Provide the [x, y] coordinate of the cell's center where the given text is located.  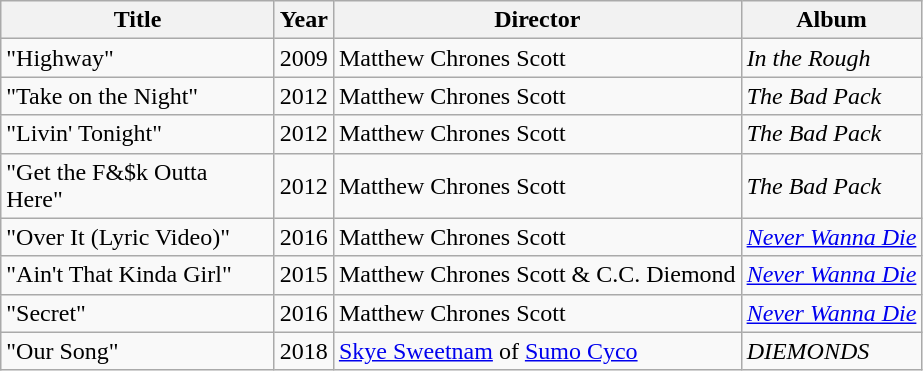
Skye Sweetnam of Sumo Cyco [537, 351]
2018 [304, 351]
Matthew Chrones Scott & C.C. Diemond [537, 275]
In the Rough [832, 58]
"Our Song" [138, 351]
Album [832, 20]
Director [537, 20]
"Highway" [138, 58]
"Take on the Night" [138, 96]
DIEMONDS [832, 351]
"Get the F&$k Outta Here" [138, 186]
"Ain't That Kinda Girl" [138, 275]
2015 [304, 275]
"Secret" [138, 313]
2009 [304, 58]
"Livin' Tonight" [138, 134]
Year [304, 20]
Title [138, 20]
"Over It (Lyric Video)" [138, 237]
